Locate the cell with the specified text and output its [X, Y] center coordinate. 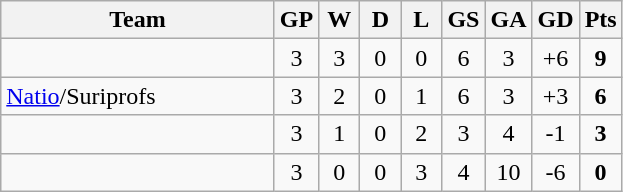
GA [508, 20]
W [340, 20]
D [380, 20]
-6 [556, 172]
GD [556, 20]
L [422, 20]
GP [296, 20]
10 [508, 172]
Pts [600, 20]
GS [464, 20]
+3 [556, 96]
9 [600, 58]
-1 [556, 134]
Natio/Suriprofs [138, 96]
Team [138, 20]
+6 [556, 58]
